Scan for the cell matching the given text and deliver its [x, y] coordinate at center. 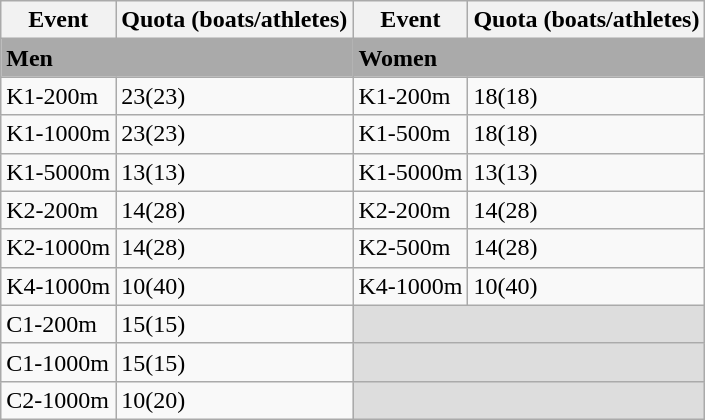
C1-200m [58, 324]
Women [529, 58]
Men [177, 58]
10(20) [234, 400]
K2-500m [410, 248]
K2-1000m [58, 248]
K1-500m [410, 134]
K1-1000m [58, 134]
C2-1000m [58, 400]
C1-1000m [58, 362]
